Provide the [x, y] coordinate of the cell's center where the given text is located.  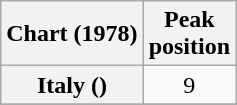
Peakposition [189, 34]
Italy () [72, 85]
9 [189, 85]
Chart (1978) [72, 34]
